Locate the cell with the specified text and output its [X, Y] center coordinate. 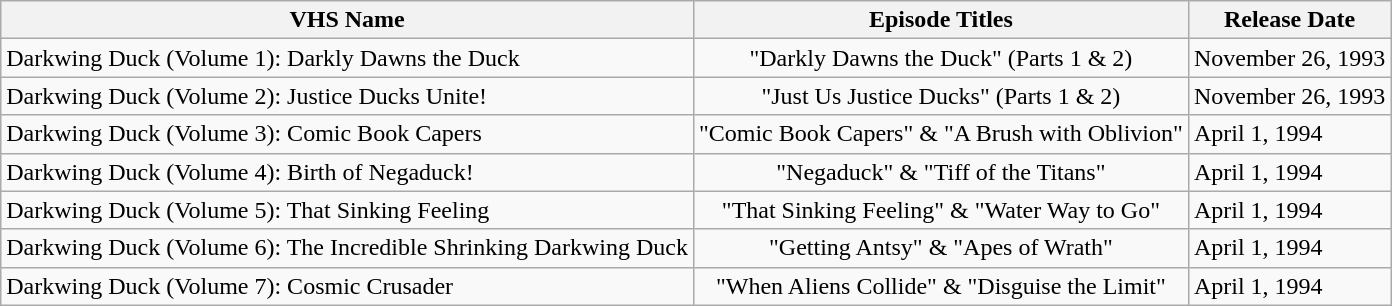
Darkwing Duck (Volume 3): Comic Book Capers [348, 134]
Darkwing Duck (Volume 5): That Sinking Feeling [348, 210]
Darkwing Duck (Volume 7): Cosmic Crusader [348, 286]
Darkwing Duck (Volume 1): Darkly Dawns the Duck [348, 58]
"When Aliens Collide" & "Disguise the Limit" [940, 286]
"That Sinking Feeling" & "Water Way to Go" [940, 210]
Darkwing Duck (Volume 2): Justice Ducks Unite! [348, 96]
"Darkly Dawns the Duck" (Parts 1 & 2) [940, 58]
Episode Titles [940, 20]
VHS Name [348, 20]
Darkwing Duck (Volume 6): The Incredible Shrinking Darkwing Duck [348, 248]
Release Date [1289, 20]
"Comic Book Capers" & "A Brush with Oblivion" [940, 134]
"Negaduck" & "Tiff of the Titans" [940, 172]
"Getting Antsy" & "Apes of Wrath" [940, 248]
Darkwing Duck (Volume 4): Birth of Negaduck! [348, 172]
"Just Us Justice Ducks" (Parts 1 & 2) [940, 96]
